Search for the cell housing the specified text and yield its (x, y) center coordinate. 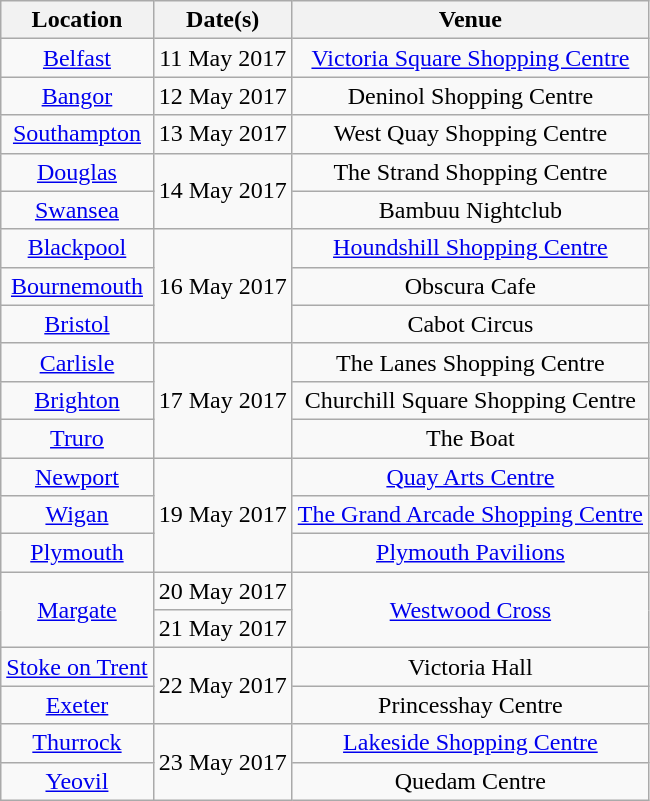
The Lanes Shopping Centre (470, 362)
Venue (470, 20)
The Grand Arcade Shopping Centre (470, 515)
Plymouth Pavilions (470, 553)
Cabot Circus (470, 324)
Deninol Shopping Centre (470, 96)
Date(s) (222, 20)
23 May 2017 (222, 762)
17 May 2017 (222, 400)
The Strand Shopping Centre (470, 172)
16 May 2017 (222, 286)
11 May 2017 (222, 58)
Belfast (77, 58)
Thurrock (77, 743)
The Boat (470, 438)
Plymouth (77, 553)
Wigan (77, 515)
Carlisle (77, 362)
Brighton (77, 400)
Quay Arts Centre (470, 477)
Westwood Cross (470, 610)
Bangor (77, 96)
Douglas (77, 172)
Swansea (77, 210)
Southampton (77, 134)
Obscura Cafe (470, 286)
Bournemouth (77, 286)
Houndshill Shopping Centre (470, 248)
Bambuu Nightclub (470, 210)
20 May 2017 (222, 591)
Exeter (77, 705)
21 May 2017 (222, 629)
West Quay Shopping Centre (470, 134)
Yeovil (77, 781)
Stoke on Trent (77, 667)
19 May 2017 (222, 515)
Quedam Centre (470, 781)
Lakeside Shopping Centre (470, 743)
Location (77, 20)
Victoria Square Shopping Centre (470, 58)
12 May 2017 (222, 96)
Princesshay Centre (470, 705)
14 May 2017 (222, 191)
Margate (77, 610)
Victoria Hall (470, 667)
13 May 2017 (222, 134)
Newport (77, 477)
Truro (77, 438)
Churchill Square Shopping Centre (470, 400)
22 May 2017 (222, 686)
Bristol (77, 324)
Blackpool (77, 248)
